For the text-containing cell, return its midpoint in (X, Y) coordinate format. 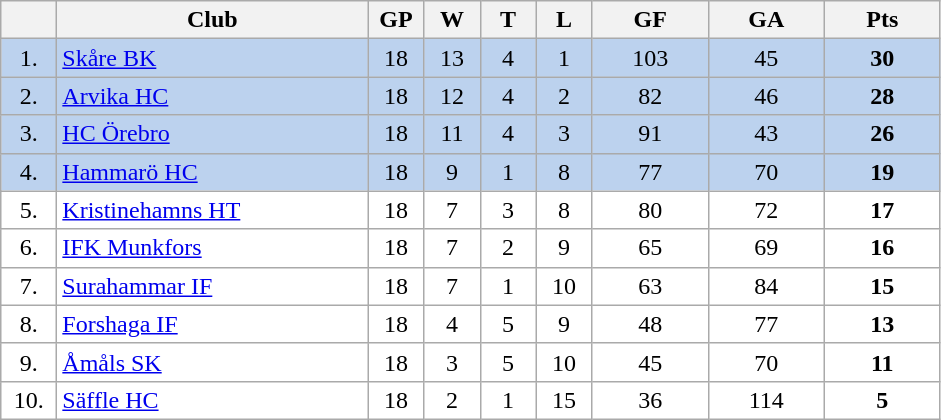
28 (882, 96)
3. (29, 134)
GF (650, 20)
17 (882, 210)
7. (29, 286)
65 (650, 248)
36 (650, 400)
GP (396, 20)
L (564, 20)
69 (766, 248)
80 (650, 210)
5. (29, 210)
26 (882, 134)
12 (452, 96)
16 (882, 248)
8. (29, 324)
1. (29, 58)
Säffle HC (212, 400)
Arvika HC (212, 96)
103 (650, 58)
Kristinehamns HT (212, 210)
T (508, 20)
91 (650, 134)
Club (212, 20)
Skåre BK (212, 58)
9. (29, 362)
Hammarö HC (212, 172)
19 (882, 172)
30 (882, 58)
Forshaga IF (212, 324)
82 (650, 96)
GA (766, 20)
10. (29, 400)
114 (766, 400)
43 (766, 134)
72 (766, 210)
63 (650, 286)
Surahammar IF (212, 286)
6. (29, 248)
2. (29, 96)
HC Örebro (212, 134)
4. (29, 172)
Åmåls SK (212, 362)
IFK Munkfors (212, 248)
Pts (882, 20)
W (452, 20)
84 (766, 286)
48 (650, 324)
46 (766, 96)
